Extract the [X, Y] coordinate from the center of the cell holding the provided text.  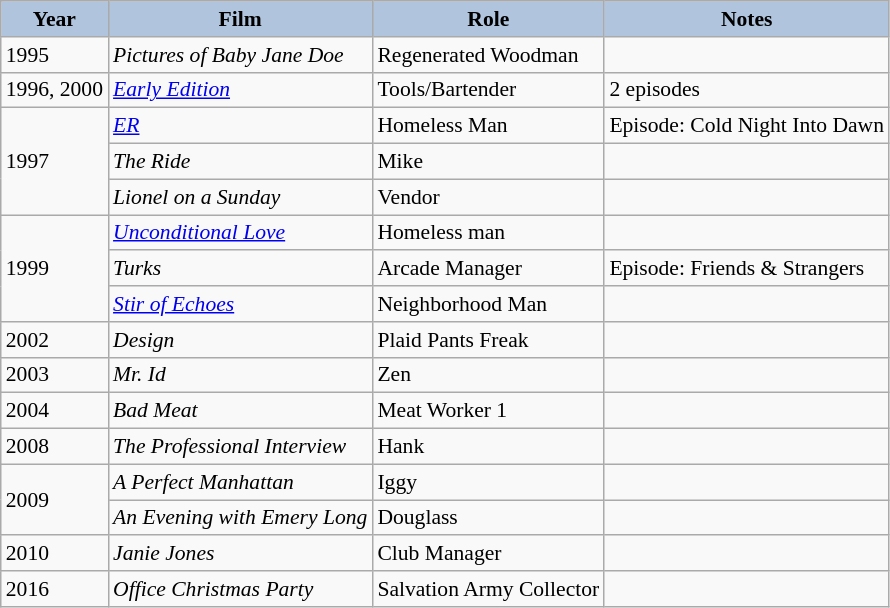
1999 [54, 268]
Meat Worker 1 [488, 411]
Unconditional Love [240, 233]
Turks [240, 269]
Douglass [488, 518]
Year [54, 19]
Bad Meat [240, 411]
2010 [54, 554]
Plaid Pants Freak [488, 340]
1996, 2000 [54, 90]
An Evening with Emery Long [240, 518]
Episode: Friends & Strangers [746, 269]
Role [488, 19]
Mr. Id [240, 375]
2004 [54, 411]
1997 [54, 162]
2016 [54, 589]
Homeless Man [488, 126]
Stir of Echoes [240, 304]
Salvation Army Collector [488, 589]
The Ride [240, 162]
Club Manager [488, 554]
Arcade Manager [488, 269]
Film [240, 19]
Homeless man [488, 233]
2003 [54, 375]
Hank [488, 447]
Design [240, 340]
The Professional Interview [240, 447]
2 episodes [746, 90]
1995 [54, 55]
2008 [54, 447]
Janie Jones [240, 554]
Notes [746, 19]
ER [240, 126]
Office Christmas Party [240, 589]
Episode: Cold Night Into Dawn [746, 126]
A Perfect Manhattan [240, 482]
Zen [488, 375]
Iggy [488, 482]
2002 [54, 340]
2009 [54, 500]
Neighborhood Man [488, 304]
Mike [488, 162]
Vendor [488, 197]
Early Edition [240, 90]
Regenerated Woodman [488, 55]
Pictures of Baby Jane Doe [240, 55]
Lionel on a Sunday [240, 197]
Tools/Bartender [488, 90]
